From the cell containing the given text, extract its center point as (x, y) coordinate. 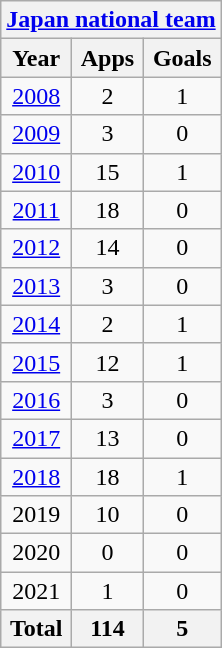
2010 (36, 172)
2012 (36, 248)
2021 (36, 591)
12 (108, 362)
2015 (36, 362)
Total (36, 629)
2008 (36, 96)
2014 (36, 324)
13 (108, 438)
2009 (36, 134)
Year (36, 58)
14 (108, 248)
2018 (36, 477)
2019 (36, 515)
15 (108, 172)
Apps (108, 58)
114 (108, 629)
2011 (36, 210)
5 (182, 629)
2013 (36, 286)
2016 (36, 400)
2017 (36, 438)
Japan national team (111, 20)
Goals (182, 58)
10 (108, 515)
2020 (36, 553)
